Capture the cell that displays the provided text and extract its [X, Y] central coordinate. 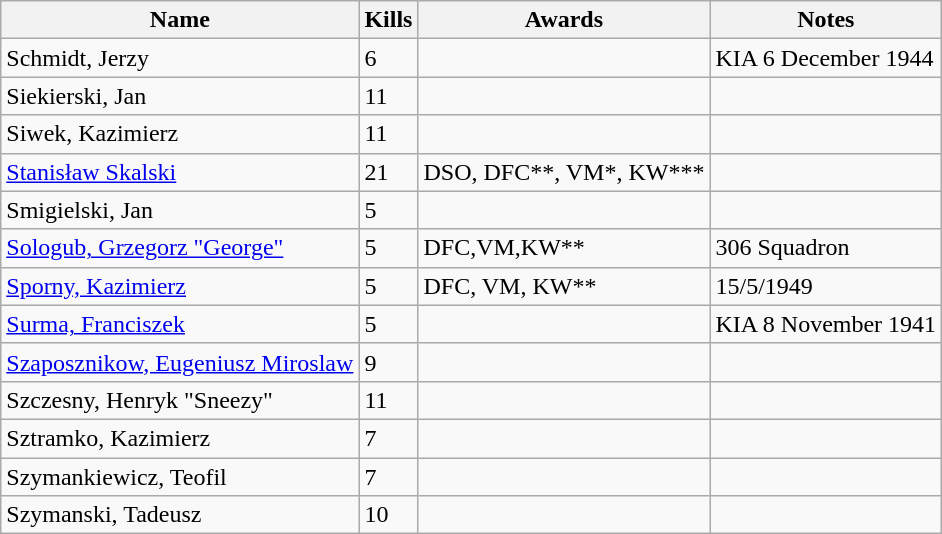
Surma, Franciszek [180, 324]
Name [180, 20]
306 Squadron [826, 248]
Sztramko, Kazimierz [180, 438]
21 [388, 172]
Szaposznikow, Eugeniusz Miroslaw [180, 362]
6 [388, 58]
Szymanski, Tadeusz [180, 515]
DSO, DFC**, VM*, KW*** [564, 172]
Smigielski, Jan [180, 210]
Szymankiewicz, Teofil [180, 477]
Szczesny, Henryk "Sneezy" [180, 400]
Siekierski, Jan [180, 96]
Siwek, Kazimierz [180, 134]
10 [388, 515]
Stanisław Skalski [180, 172]
DFC,VM,KW** [564, 248]
DFC, VM, KW** [564, 286]
15/5/1949 [826, 286]
Schmidt, Jerzy [180, 58]
Awards [564, 20]
Sporny, Kazimierz [180, 286]
Sologub, Grzegorz "George" [180, 248]
9 [388, 362]
Notes [826, 20]
KIA 8 November 1941 [826, 324]
Kills [388, 20]
KIA 6 December 1944 [826, 58]
